Identify which cell holds the provided text, then report its (x, y) central coordinate. 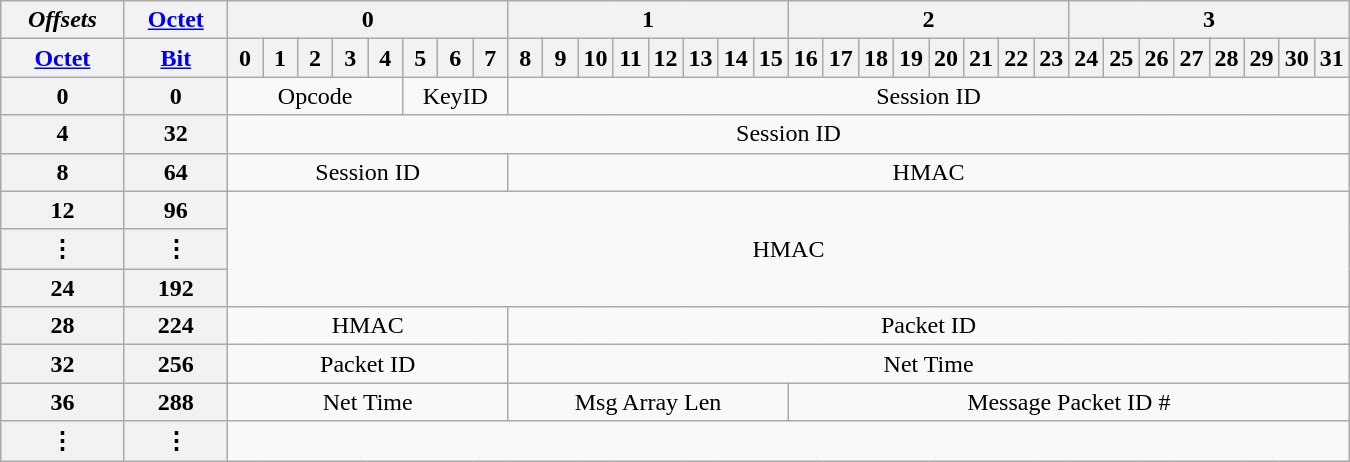
31 (1332, 58)
30 (1296, 58)
17 (840, 58)
5 (420, 58)
29 (1262, 58)
6 (456, 58)
25 (1122, 58)
22 (1016, 58)
192 (176, 288)
16 (806, 58)
256 (176, 364)
Msg Array Len (648, 402)
Offsets (62, 20)
18 (876, 58)
20 (946, 58)
9 (560, 58)
Message Packet ID # (1068, 402)
224 (176, 326)
Bit (176, 58)
Opcode (316, 96)
27 (1192, 58)
KeyID (456, 96)
13 (700, 58)
7 (490, 58)
64 (176, 172)
288 (176, 402)
21 (982, 58)
23 (1052, 58)
26 (1156, 58)
15 (770, 58)
14 (736, 58)
11 (630, 58)
19 (910, 58)
10 (596, 58)
36 (62, 402)
96 (176, 210)
